From the cell containing the given text, extract its center point as (x, y) coordinate. 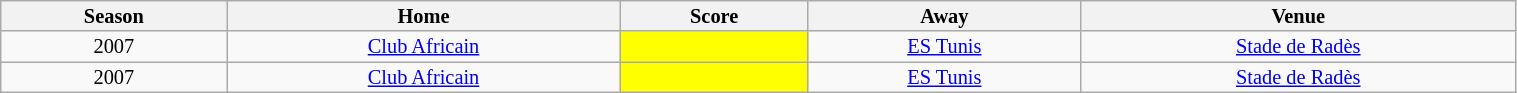
Away (944, 16)
Score (714, 16)
Season (114, 16)
Home (424, 16)
Venue (1298, 16)
